For the text-containing cell, return its midpoint in [x, y] coordinate format. 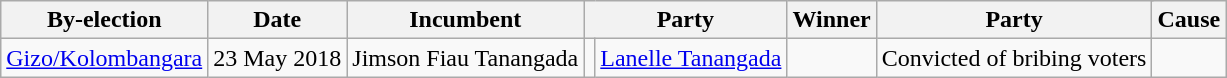
Date [278, 20]
By-election [104, 20]
23 May 2018 [278, 58]
Incumbent [466, 20]
Gizo/Kolombangara [104, 58]
Jimson Fiau Tanangada [466, 58]
Winner [832, 20]
Convicted of bribing voters [1014, 58]
Lanelle Tanangada [691, 58]
Cause [1189, 20]
